For the text-containing cell, return its midpoint in [x, y] coordinate format. 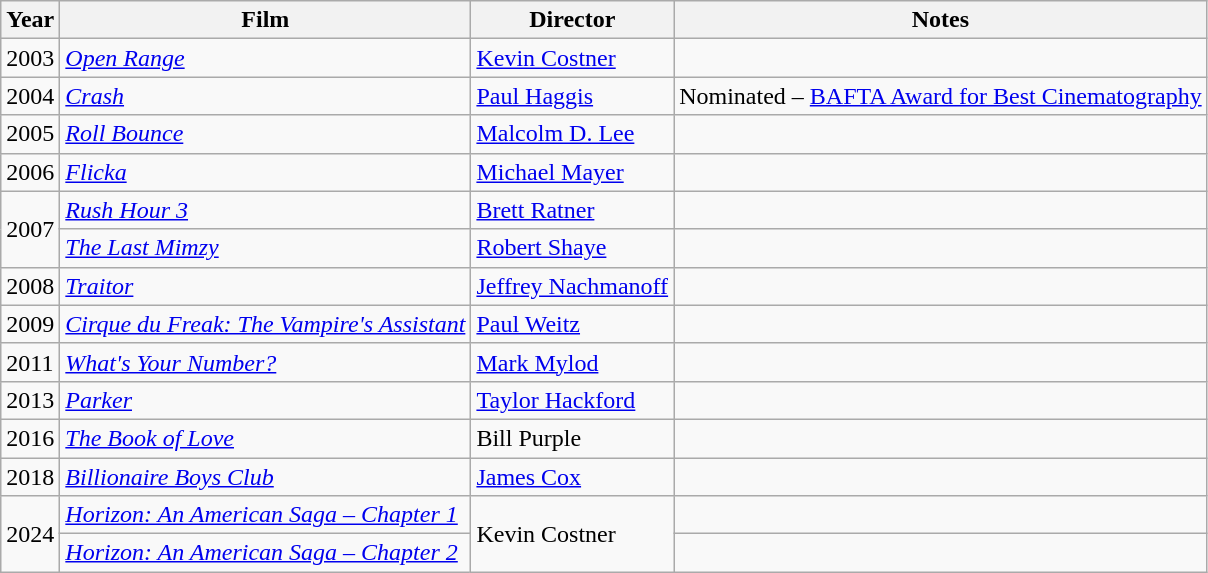
Director [572, 20]
Open Range [266, 58]
Taylor Hackford [572, 400]
The Book of Love [266, 438]
2003 [30, 58]
Paul Weitz [572, 324]
2004 [30, 96]
2006 [30, 172]
2009 [30, 324]
2024 [30, 534]
What's Your Number? [266, 362]
Year [30, 20]
Nominated – BAFTA Award for Best Cinematography [941, 96]
Mark Mylod [572, 362]
Film [266, 20]
2016 [30, 438]
Bill Purple [572, 438]
Cirque du Freak: The Vampire's Assistant [266, 324]
2013 [30, 400]
2005 [30, 134]
Roll Bounce [266, 134]
Traitor [266, 286]
Crash [266, 96]
2011 [30, 362]
Notes [941, 20]
2018 [30, 477]
Flicka [266, 172]
2008 [30, 286]
Horizon: An American Saga – Chapter 1 [266, 515]
Billionaire Boys Club [266, 477]
Horizon: An American Saga – Chapter 2 [266, 553]
Malcolm D. Lee [572, 134]
Jeffrey Nachmanoff [572, 286]
Robert Shaye [572, 248]
Brett Ratner [572, 210]
Rush Hour 3 [266, 210]
James Cox [572, 477]
The Last Mimzy [266, 248]
Michael Mayer [572, 172]
2007 [30, 229]
Paul Haggis [572, 96]
Parker [266, 400]
